Search for the cell housing the specified text and yield its (x, y) center coordinate. 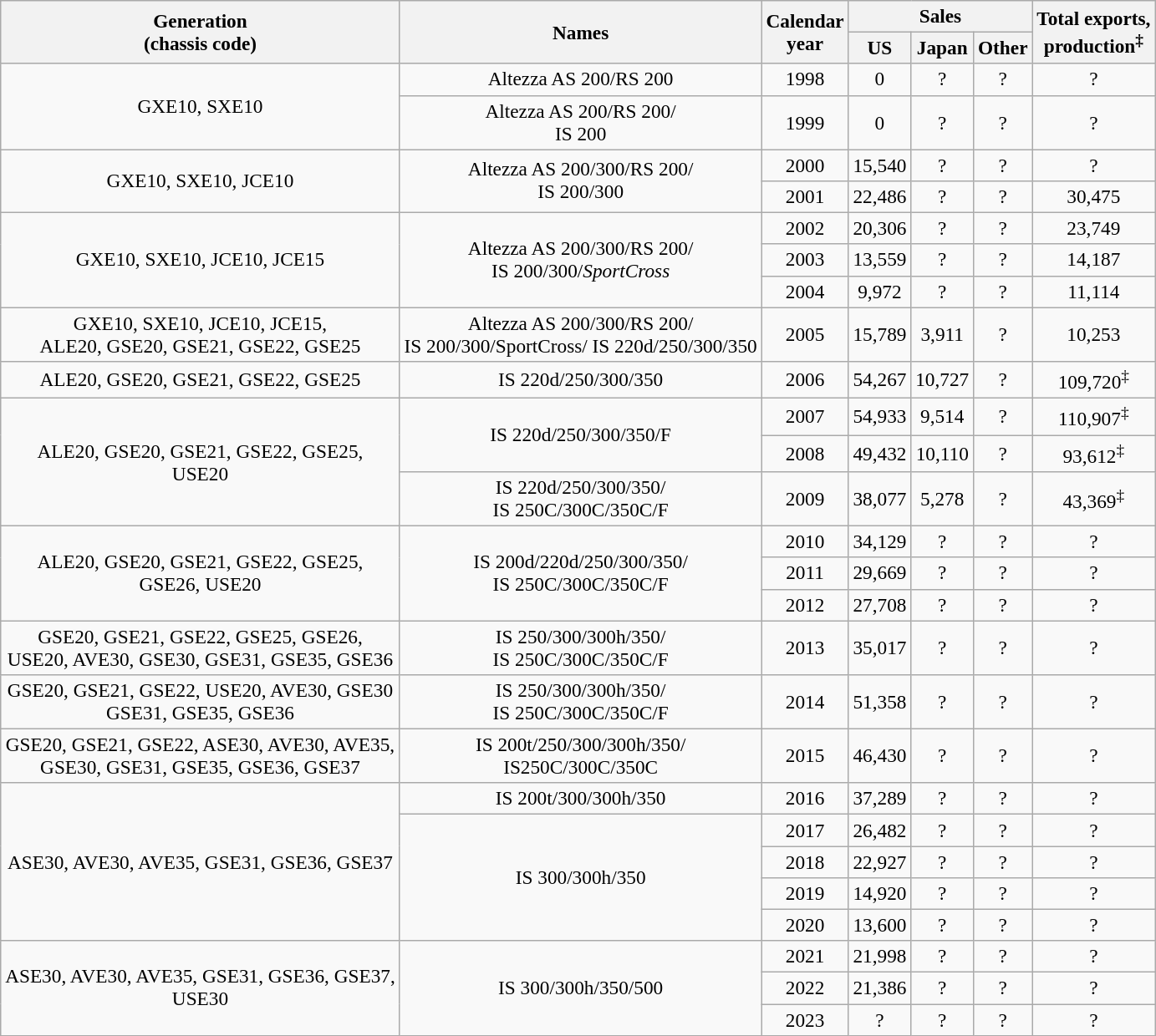
46,430 (879, 755)
15,540 (879, 165)
37,289 (879, 799)
Altezza AS 200/300/RS 200/IS 200/300/SportCross (580, 259)
2020 (805, 925)
14,920 (879, 893)
IS 300/300h/350 (580, 877)
2002 (805, 228)
2019 (805, 893)
Sales (940, 16)
2005 (805, 334)
US (879, 48)
43,369‡ (1093, 498)
3,911 (943, 334)
2003 (805, 260)
2007 (805, 416)
GXE10, SXE10, JCE10 (201, 180)
2011 (805, 573)
IS 200t/300/300h/350 (580, 799)
2014 (805, 702)
2018 (805, 861)
Japan (943, 48)
Total exports, production‡ (1093, 32)
10,110 (943, 453)
2017 (805, 830)
ALE20, GSE20, GSE21, GSE22, GSE25,USE20 (201, 461)
IS 220d/250/300/350/F (580, 434)
2012 (805, 605)
13,600 (879, 925)
ASE30, AVE30, AVE35, GSE31, GSE36, GSE37,USE30 (201, 988)
14,187 (1093, 260)
2000 (805, 165)
54,267 (879, 379)
22,927 (879, 861)
10,727 (943, 379)
IS 220d/250/300/350 (580, 379)
27,708 (879, 605)
35,017 (879, 647)
26,482 (879, 830)
13,559 (879, 260)
IS 220d/250/300/350/IS 250C/300C/350C/F (580, 498)
51,358 (879, 702)
Altezza AS 200/RS 200/IS 200 (580, 122)
GSE20, GSE21, GSE22, GSE25, GSE26,USE20, AVE30, GSE30, GSE31, GSE35, GSE36 (201, 647)
49,432 (879, 453)
20,306 (879, 228)
38,077 (879, 498)
GXE10, SXE10, JCE10, JCE15 (201, 259)
Names (580, 32)
54,933 (879, 416)
ALE20, GSE20, GSE21, GSE22, GSE25,GSE26, USE20 (201, 573)
21,998 (879, 957)
2023 (805, 1019)
2001 (805, 196)
ALE20, GSE20, GSE21, GSE22, GSE25 (201, 379)
Altezza AS 200/RS 200 (580, 79)
IS 300/300h/350/500 (580, 988)
GSE20, GSE21, GSE22, USE20, AVE30, GSE30GSE31, GSE35, GSE36 (201, 702)
11,114 (1093, 292)
30,475 (1093, 196)
15,789 (879, 334)
1999 (805, 122)
2006 (805, 379)
1998 (805, 79)
2004 (805, 292)
GXE10, SXE10, JCE10, JCE15,ALE20, GSE20, GSE21, GSE22, GSE25 (201, 334)
2016 (805, 799)
Altezza AS 200/300/RS 200/IS 200/300/SportCross/ IS 220d/250/300/350 (580, 334)
2022 (805, 988)
2021 (805, 957)
5,278 (943, 498)
Generation (chassis code) (201, 32)
2009 (805, 498)
Calendar year (805, 32)
93,612‡ (1093, 453)
2010 (805, 541)
29,669 (879, 573)
21,386 (879, 988)
34,129 (879, 541)
10,253 (1093, 334)
9,514 (943, 416)
2013 (805, 647)
IS 200d/220d/250/300/350/IS 250C/300C/350C/F (580, 573)
9,972 (879, 292)
GSE20, GSE21, GSE22, ASE30, AVE30, AVE35,GSE30, GSE31, GSE35, GSE36, GSE37 (201, 755)
IS 200t/250/300/300h/350/IS250C/300C/350C (580, 755)
2015 (805, 755)
23,749 (1093, 228)
110,907‡ (1093, 416)
Altezza AS 200/300/RS 200/IS 200/300 (580, 180)
109,720‡ (1093, 379)
Other (1003, 48)
ASE30, AVE30, AVE35, GSE31, GSE36, GSE37 (201, 862)
GXE10, SXE10 (201, 107)
2008 (805, 453)
22,486 (879, 196)
